Capture the cell that displays the provided text and extract its (X, Y) central coordinate. 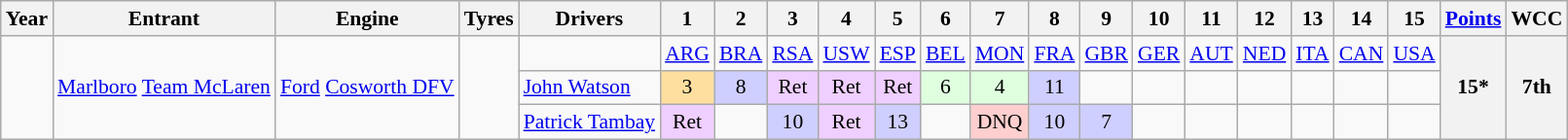
BEL (946, 53)
1 (687, 18)
Marlboro Team McLaren (164, 87)
Engine (368, 18)
MON (1001, 53)
9 (1106, 18)
GBR (1106, 53)
CAN (1362, 53)
5 (897, 18)
RSA (792, 53)
15* (1474, 87)
Ford Cosworth DFV (368, 87)
USW (846, 53)
15 (1413, 18)
USA (1413, 53)
BRA (742, 53)
ESP (897, 53)
ARG (687, 53)
14 (1362, 18)
FRA (1054, 53)
John Watson (590, 87)
DNQ (1001, 122)
WCC (1536, 18)
7th (1536, 87)
Year (27, 18)
Patrick Tambay (590, 122)
AUT (1211, 53)
NED (1264, 53)
Points (1474, 18)
2 (742, 18)
GER (1158, 53)
12 (1264, 18)
Entrant (164, 18)
Drivers (590, 18)
Tyres (489, 18)
ITA (1312, 53)
